From the cell containing the given text, extract its center point as (X, Y) coordinate. 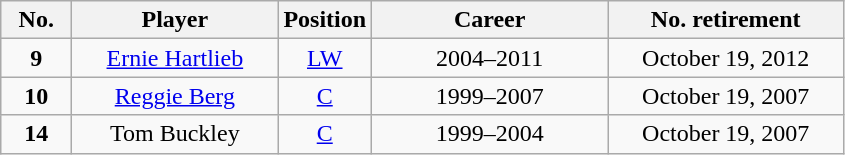
No. (36, 20)
Position (325, 20)
2004–2011 (490, 58)
1999–2004 (490, 134)
10 (36, 96)
1999–2007 (490, 96)
Career (490, 20)
LW (325, 58)
October 19, 2012 (726, 58)
9 (36, 58)
Tom Buckley (175, 134)
14 (36, 134)
No. retirement (726, 20)
Player (175, 20)
Ernie Hartlieb (175, 58)
Reggie Berg (175, 96)
